Extract the (x, y) coordinate from the center of the cell holding the provided text.  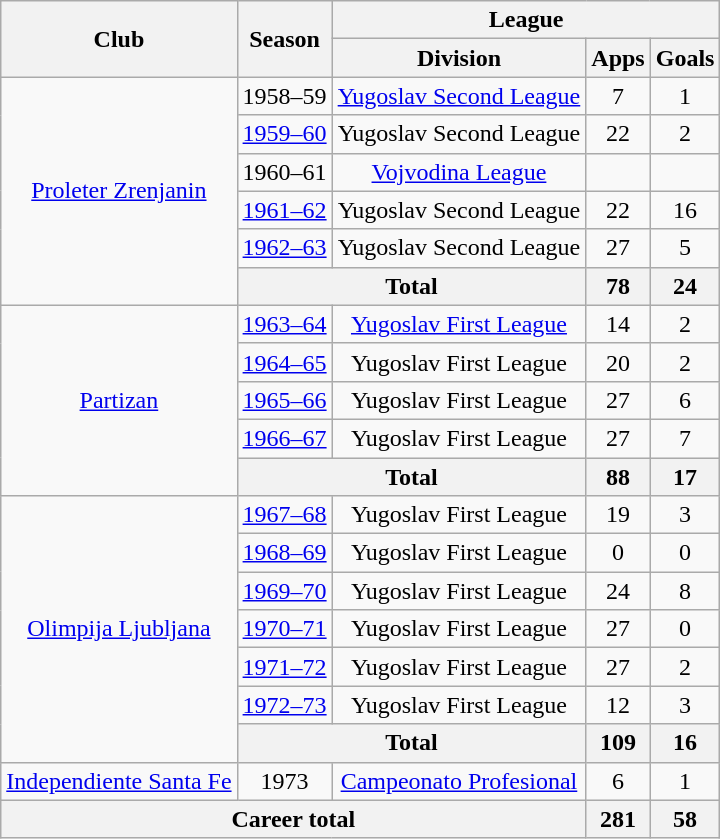
1967–68 (284, 515)
Independiente Santa Fe (119, 781)
1972–73 (284, 705)
1959–60 (284, 134)
Olimpija Ljubljana (119, 629)
Vojvodina League (459, 172)
1971–72 (284, 667)
1970–71 (284, 629)
1958–59 (284, 96)
Season (284, 39)
14 (618, 324)
Goals (685, 58)
Career total (294, 819)
281 (618, 819)
1966–67 (284, 438)
Apps (618, 58)
109 (618, 743)
Proleter Zrenjanin (119, 191)
Club (119, 39)
1962–63 (284, 248)
1965–66 (284, 400)
78 (618, 286)
Division (459, 58)
Partizan (119, 400)
1961–62 (284, 210)
1969–70 (284, 591)
5 (685, 248)
League (526, 20)
1964–65 (284, 362)
1973 (284, 781)
88 (618, 477)
8 (685, 591)
Campeonato Profesional (459, 781)
17 (685, 477)
1963–64 (284, 324)
1968–69 (284, 553)
12 (618, 705)
19 (618, 515)
58 (685, 819)
1960–61 (284, 172)
20 (618, 362)
